Extract the [x, y] coordinate from the center of the cell holding the provided text.  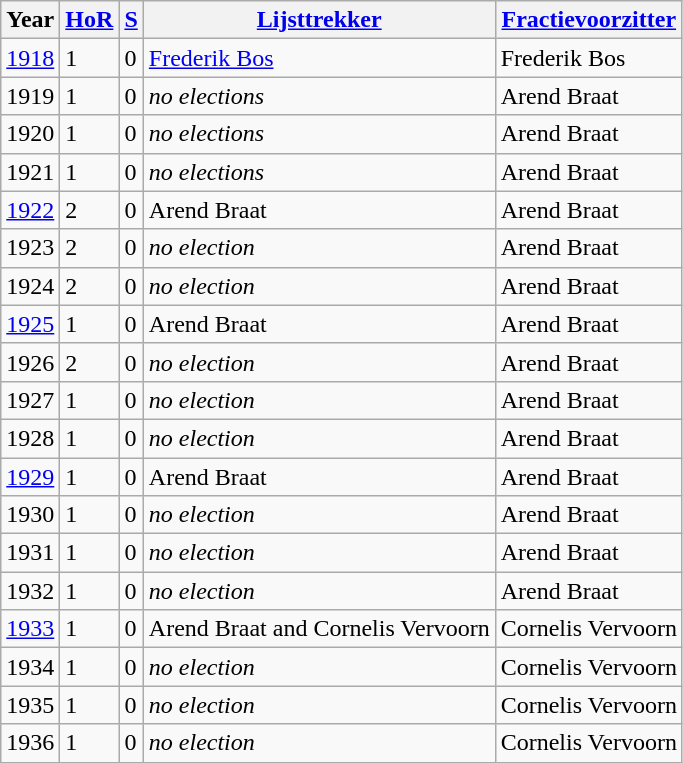
1932 [30, 591]
1934 [30, 667]
1930 [30, 515]
Fractievoorzitter [588, 20]
1928 [30, 438]
1927 [30, 400]
1926 [30, 362]
Lijsttrekker [319, 20]
HoR [90, 20]
1923 [30, 248]
1919 [30, 96]
1929 [30, 477]
Year [30, 20]
1931 [30, 553]
1921 [30, 172]
1924 [30, 286]
1933 [30, 629]
1925 [30, 324]
1936 [30, 743]
1918 [30, 58]
1935 [30, 705]
Arend Braat and Cornelis Vervoorn [319, 629]
1922 [30, 210]
1920 [30, 134]
S [131, 20]
